Detect which cell encompasses the target text, then output its [X, Y] center coordinate. 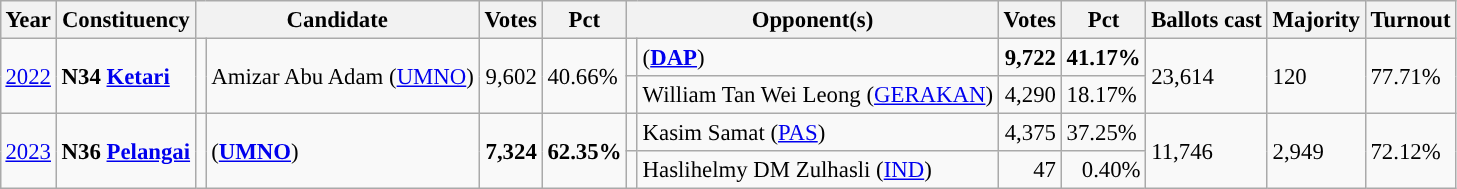
(DAP) [818, 57]
Constituency [126, 20]
2023 [28, 152]
2022 [28, 76]
4,375 [1030, 133]
William Tan Wei Leong (GERAKAN) [818, 95]
Haslihelmy DM Zulhasli (IND) [818, 170]
Amizar Abu Adam (UMNO) [342, 76]
Majority [1316, 20]
47 [1030, 170]
41.17% [1104, 57]
62.35% [584, 152]
Opponent(s) [813, 20]
(UMNO) [342, 152]
Year [28, 20]
N36 Pelangai [126, 152]
9,722 [1030, 57]
Turnout [1410, 20]
40.66% [584, 76]
72.12% [1410, 152]
N34 Ketari [126, 76]
7,324 [510, 152]
2,949 [1316, 152]
4,290 [1030, 95]
37.25% [1104, 133]
Candidate [337, 20]
Ballots cast [1206, 20]
11,746 [1206, 152]
9,602 [510, 76]
77.71% [1410, 76]
23,614 [1206, 76]
Kasim Samat (PAS) [818, 133]
18.17% [1104, 95]
120 [1316, 76]
0.40% [1104, 170]
